Extract the [X, Y] coordinate from the center of the cell holding the provided text.  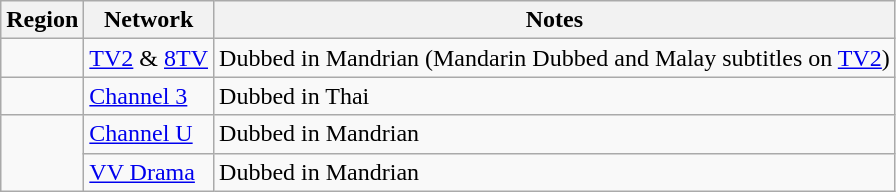
VV Drama [149, 172]
Dubbed in Thai [555, 96]
Channel 3 [149, 96]
Notes [555, 20]
Region [42, 20]
Network [149, 20]
Channel U [149, 134]
TV2 & 8TV [149, 58]
Dubbed in Mandrian (Mandarin Dubbed and Malay subtitles on TV2) [555, 58]
